For the text-containing cell, return its midpoint in (X, Y) coordinate format. 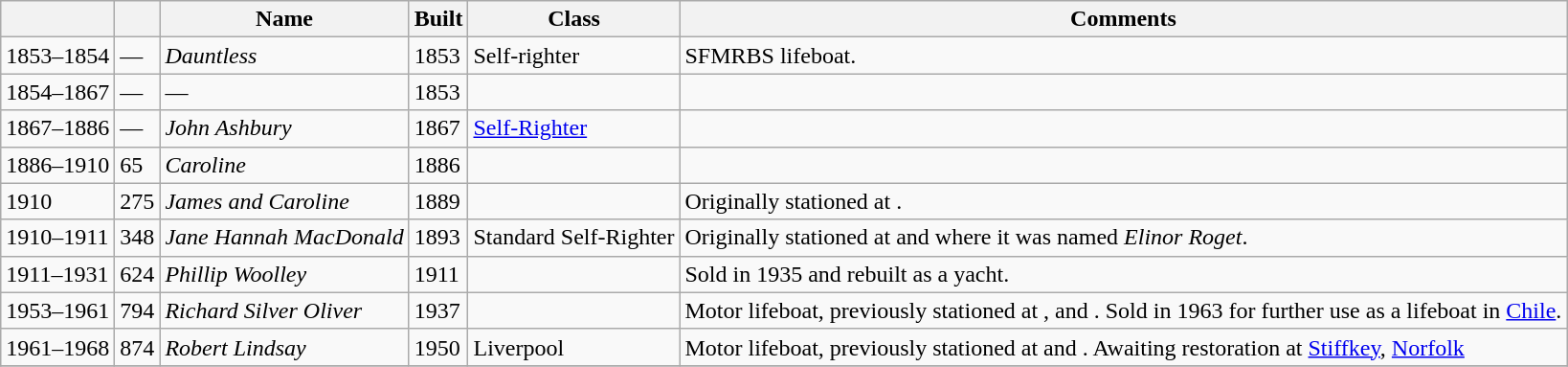
275 (138, 201)
1867 (438, 128)
1893 (438, 238)
Caroline (284, 165)
Dauntless (284, 56)
624 (138, 274)
Comments (1124, 19)
874 (138, 347)
1853–1854 (57, 56)
John Ashbury (284, 128)
Built (438, 19)
348 (138, 238)
1886 (438, 165)
James and Caroline (284, 201)
Originally stationed at . (1124, 201)
1889 (438, 201)
SFMRBS lifeboat. (1124, 56)
1937 (438, 310)
1910 (57, 201)
1854–1867 (57, 92)
1950 (438, 347)
794 (138, 310)
Richard Silver Oliver (284, 310)
Originally stationed at and where it was named Elinor Roget. (1124, 238)
Motor lifeboat, previously stationed at , and . Sold in 1963 for further use as a lifeboat in Chile. (1124, 310)
1911–1931 (57, 274)
Name (284, 19)
Self-Righter (574, 128)
Robert Lindsay (284, 347)
Jane Hannah MacDonald (284, 238)
1961–1968 (57, 347)
Sold in 1935 and rebuilt as a yacht. (1124, 274)
Phillip Woolley (284, 274)
1867–1886 (57, 128)
Class (574, 19)
1910–1911 (57, 238)
1953–1961 (57, 310)
Standard Self-Righter (574, 238)
Self-righter (574, 56)
1886–1910 (57, 165)
1911 (438, 274)
65 (138, 165)
Liverpool (574, 347)
Motor lifeboat, previously stationed at and . Awaiting restoration at Stiffkey, Norfolk (1124, 347)
